Search for the cell housing the specified text and yield its [X, Y] center coordinate. 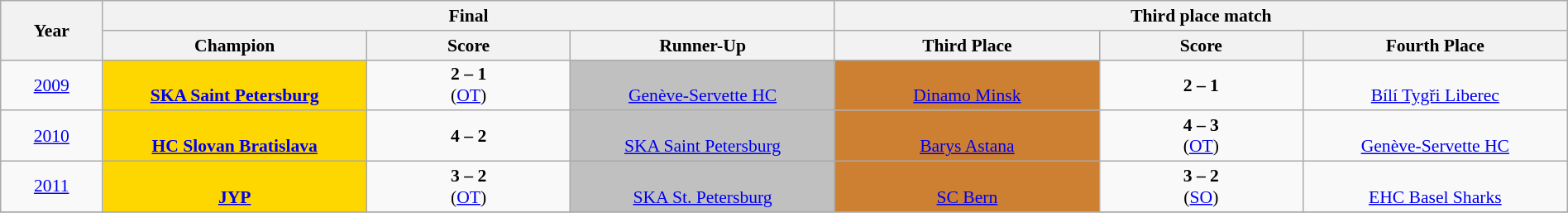
Third Place [967, 46]
Final [469, 16]
HC Slovan Bratislava [235, 136]
JYP [235, 187]
SC Bern [967, 187]
SKA St. Petersburg [703, 187]
Bílí Tygři Liberec [1435, 85]
3 – 2 (OT) [469, 187]
Year [51, 30]
3 – 2 (SO) [1201, 187]
4 – 2 [469, 136]
Barys Astana [967, 136]
2 – 1 (OT) [469, 85]
2011 [51, 187]
EHC Basel Sharks [1435, 187]
4 – 3 (OT) [1201, 136]
Fourth Place [1435, 46]
Champion [235, 46]
Runner-Up [703, 46]
2010 [51, 136]
2 – 1 [1201, 85]
2009 [51, 85]
Dinamo Minsk [967, 85]
Third place match [1201, 16]
